Locate the cell with the specified text and output its [x, y] center coordinate. 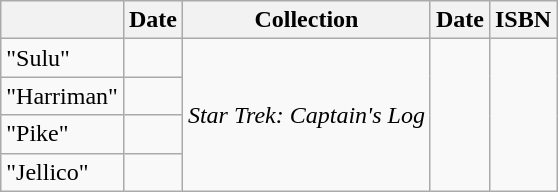
Collection [306, 20]
"Jellico" [62, 172]
Star Trek: Captain's Log [306, 115]
"Harriman" [62, 96]
"Pike" [62, 134]
"Sulu" [62, 58]
ISBN [522, 20]
